Detect which cell encompasses the target text, then output its (x, y) center coordinate. 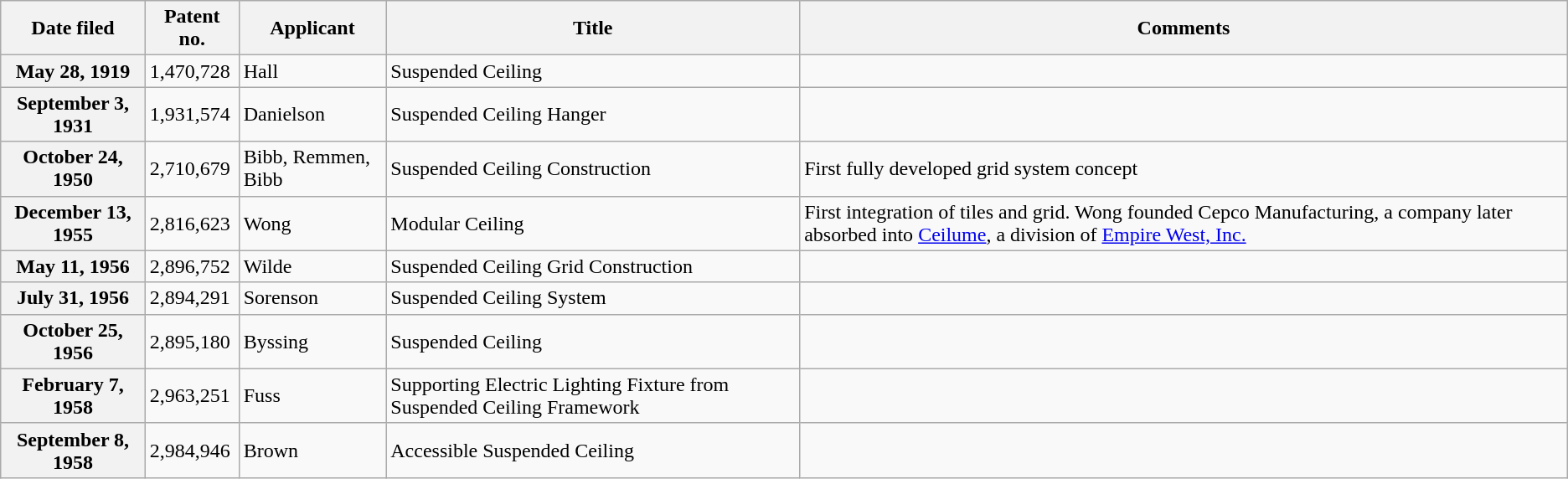
May 28, 1919 (73, 71)
July 31, 1956 (73, 298)
First fully developed grid system concept (1184, 169)
October 24, 1950 (73, 169)
First integration of tiles and grid. Wong founded Cepco Manufacturing, a company later absorbed into Ceilume, a division of Empire West, Inc. (1184, 223)
2,895,180 (192, 342)
Wong (312, 223)
Title (593, 28)
Wilde (312, 266)
Sorenson (312, 298)
Byssing (312, 342)
Suspended Ceiling Hanger (593, 114)
Danielson (312, 114)
1,931,574 (192, 114)
Date filed (73, 28)
Hall (312, 71)
2,963,251 (192, 395)
Suspended Ceiling Grid Construction (593, 266)
May 11, 1956 (73, 266)
December 13, 1955 (73, 223)
September 3, 1931 (73, 114)
Supporting Electric Lighting Fixture from Suspended Ceiling Framework (593, 395)
September 8, 1958 (73, 451)
Suspended Ceiling Construction (593, 169)
February 7, 1958 (73, 395)
2,816,623 (192, 223)
Brown (312, 451)
2,896,752 (192, 266)
Comments (1184, 28)
Bibb, Remmen, Bibb (312, 169)
1,470,728 (192, 71)
Accessible Suspended Ceiling (593, 451)
Fuss (312, 395)
2,710,679 (192, 169)
Applicant (312, 28)
October 25, 1956 (73, 342)
Modular Ceiling (593, 223)
2,984,946 (192, 451)
Suspended Ceiling System (593, 298)
Patent no. (192, 28)
2,894,291 (192, 298)
